Search for the cell housing the specified text and yield its (X, Y) center coordinate. 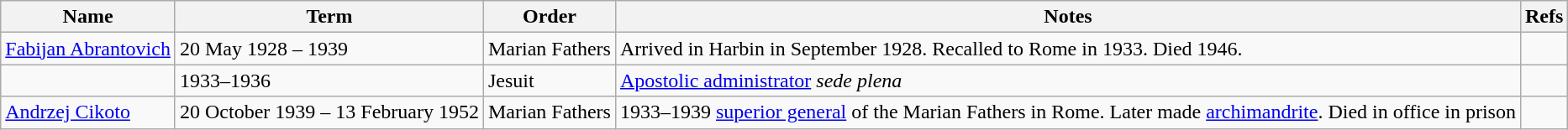
Apostolic administrator sede plena (1067, 81)
Arrived in Harbin in September 1928. Recalled to Rome in 1933. Died 1946. (1067, 49)
Andrzej Cikoto (88, 112)
Fabijan Abrantovich (88, 49)
Order (550, 17)
Refs (1544, 17)
1933–1939 superior general of the Marian Fathers in Rome. Later made archimandrite. Died in office in prison (1067, 112)
Term (329, 17)
20 May 1928 – 1939 (329, 49)
Jesuit (550, 81)
Notes (1067, 17)
Name (88, 17)
20 October 1939 – 13 February 1952 (329, 112)
1933–1936 (329, 81)
